Return (x, y) of the center of cell containing provided text 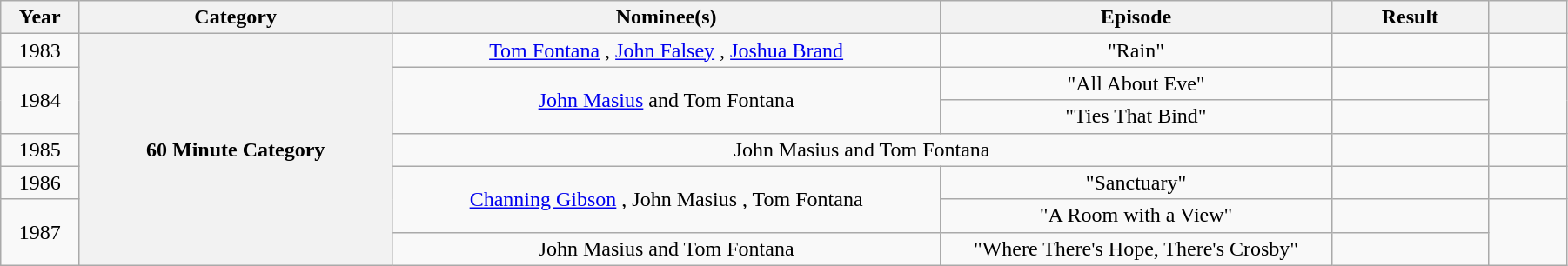
"Where There's Hope, There's Crosby" (1136, 249)
1983 (40, 50)
60 Minute Category (236, 150)
Episode (1136, 17)
1984 (40, 100)
Nominee(s) (667, 17)
1987 (40, 232)
Result (1410, 17)
"A Room with a View" (1136, 216)
Year (40, 17)
1986 (40, 183)
"Sanctuary" (1136, 183)
Tom Fontana , John Falsey , Joshua Brand (667, 50)
Channing Gibson , John Masius , Tom Fontana (667, 199)
1985 (40, 150)
"Rain" (1136, 50)
"All About Eve" (1136, 83)
"Ties That Bind" (1136, 116)
Category (236, 17)
